Search for the cell housing the specified text and yield its [x, y] center coordinate. 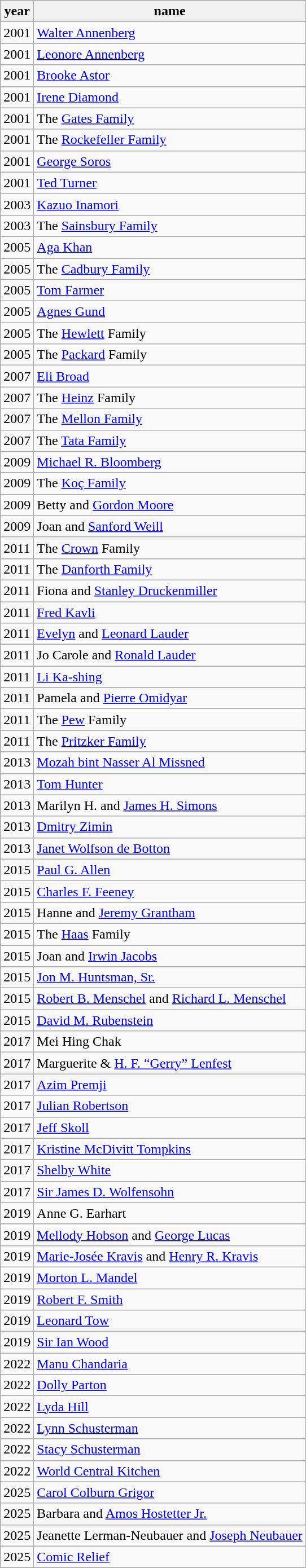
The Tata Family [170, 441]
Michael R. Bloomberg [170, 462]
Marilyn H. and James H. Simons [170, 805]
Robert F. Smith [170, 1299]
Mei Hing Chak [170, 1042]
Mellody Hobson and George Lucas [170, 1235]
The Pritzker Family [170, 741]
The Cadbury Family [170, 269]
Stacy Schusterman [170, 1450]
Manu Chandaria [170, 1364]
name [170, 11]
Mozah bint Nasser Al Missned [170, 763]
Jo Carole and Ronald Lauder [170, 655]
Brooke Astor [170, 76]
Robert B. Menschel and Richard L. Menschel [170, 999]
Sir Ian Wood [170, 1342]
Evelyn and Leonard Lauder [170, 634]
Jeanette Lerman-Neubauer and Joseph Neubauer [170, 1535]
Charles F. Feeney [170, 891]
Fiona and Stanley Druckenmiller [170, 591]
Tom Hunter [170, 784]
Kristine McDivitt Tompkins [170, 1149]
Carol Colburn Grigor [170, 1492]
Morton L. Mandel [170, 1278]
The Hewlett Family [170, 333]
Barbara and Amos Hostetter Jr. [170, 1514]
Joan and Irwin Jacobs [170, 956]
The Sainsbury Family [170, 226]
Leonore Annenberg [170, 54]
Azim Premji [170, 1085]
The Danforth Family [170, 569]
Aga Khan [170, 247]
Joan and Sanford Weill [170, 526]
Dmitry Zimin [170, 827]
George Soros [170, 161]
Pamela and Pierre Omidyar [170, 698]
Julian Robertson [170, 1106]
year [17, 11]
The Haas Family [170, 934]
Irene Diamond [170, 97]
Janet Wolfson de Botton [170, 848]
Jeff Skoll [170, 1127]
World Central Kitchen [170, 1471]
Kazuo Inamori [170, 204]
The Gates Family [170, 118]
Paul G. Allen [170, 870]
Comic Relief [170, 1557]
The Crown Family [170, 548]
The Mellon Family [170, 419]
Ted Turner [170, 183]
Agnes Gund [170, 312]
Walter Annenberg [170, 33]
Li Ka-shing [170, 677]
Leonard Tow [170, 1321]
The Koç Family [170, 483]
The Rockefeller Family [170, 140]
Dolly Parton [170, 1385]
Fred Kavli [170, 612]
Marie-Josée Kravis and Henry R. Kravis [170, 1256]
David M. Rubenstein [170, 1020]
Lynn Schusterman [170, 1428]
The Packard Family [170, 355]
Lyda Hill [170, 1407]
Sir James D. Wolfensohn [170, 1192]
Betty and Gordon Moore [170, 505]
Shelby White [170, 1170]
Tom Farmer [170, 290]
Marguerite & H. F. “Gerry” Lenfest [170, 1063]
Eli Broad [170, 376]
The Heinz Family [170, 398]
Hanne and Jeremy Grantham [170, 913]
Jon M. Huntsman, Sr. [170, 977]
The Pew Family [170, 720]
Anne G. Earhart [170, 1213]
